Extract the [x, y] coordinate from the center of the cell holding the provided text.  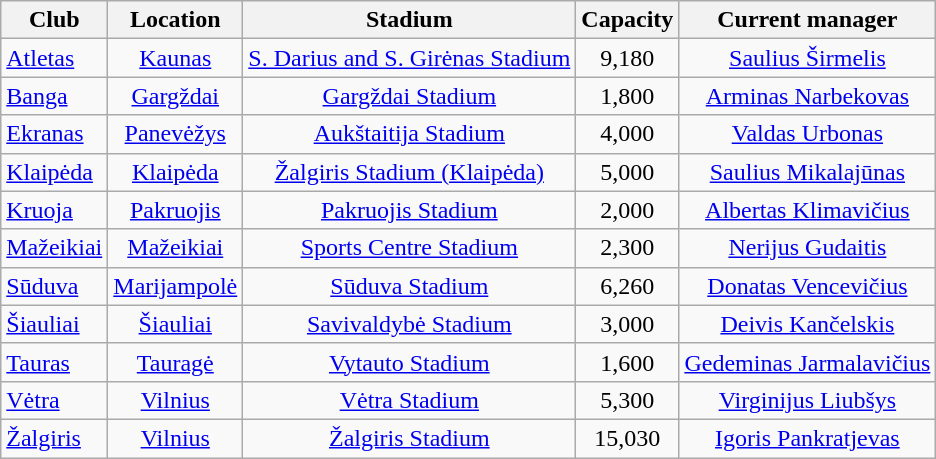
Valdas Urbonas [808, 134]
Virginijus Liubšys [808, 400]
Banga [54, 96]
Nerijus Gudaitis [808, 248]
4,000 [628, 134]
Pakruojis Stadium [410, 210]
Kruoja [54, 210]
Ekranas [54, 134]
Gargždai Stadium [410, 96]
Sūduva Stadium [410, 286]
Žalgiris Stadium [410, 438]
Location [176, 20]
5,300 [628, 400]
Current manager [808, 20]
2,300 [628, 248]
9,180 [628, 58]
Vytauto Stadium [410, 362]
Vėtra Stadium [410, 400]
Marijampolė [176, 286]
1,800 [628, 96]
Donatas Vencevičius [808, 286]
Arminas Narbekovas [808, 96]
2,000 [628, 210]
Panevėžys [176, 134]
3,000 [628, 324]
1,600 [628, 362]
Saulius Mikalajūnas [808, 172]
Deivis Kančelskis [808, 324]
Tauragė [176, 362]
Igoris Pankratjevas [808, 438]
Atletas [54, 58]
Žalgiris Stadium (Klaipėda) [410, 172]
Saulius Širmelis [808, 58]
Albertas Klimavičius [808, 210]
Tauras [54, 362]
Kaunas [176, 58]
S. Darius and S. Girėnas Stadium [410, 58]
15,030 [628, 438]
6,260 [628, 286]
Gargždai [176, 96]
Sports Centre Stadium [410, 248]
Club [54, 20]
Vėtra [54, 400]
5,000 [628, 172]
Aukštaitija Stadium [410, 134]
Sūduva [54, 286]
Capacity [628, 20]
Stadium [410, 20]
Savivaldybė Stadium [410, 324]
Gedeminas Jarmalavičius [808, 362]
Žalgiris [54, 438]
Pakruojis [176, 210]
